Return the (X, Y) coordinate for the center point of the cell that contains the specified text.  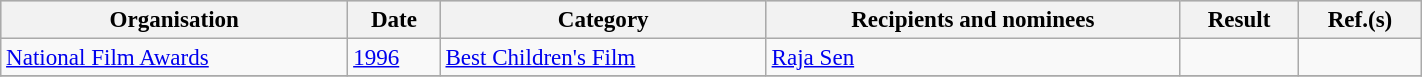
Organisation (174, 20)
Result (1238, 20)
Best Children's Film (603, 58)
Raja Sen (972, 58)
Ref.(s) (1360, 20)
Category (603, 20)
Date (394, 20)
Recipients and nominees (972, 20)
National Film Awards (174, 58)
1996 (394, 58)
